Scan for the cell matching the given text and deliver its (x, y) coordinate at center. 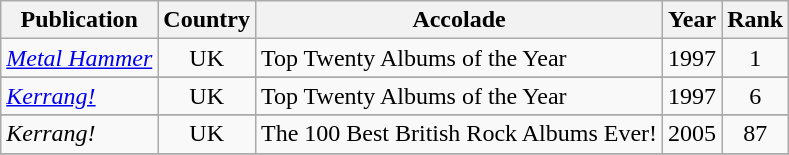
Accolade (460, 20)
Year (692, 20)
The 100 Best British Rock Albums Ever! (460, 134)
Rank (756, 20)
Metal Hammer (80, 58)
2005 (692, 134)
87 (756, 134)
1 (756, 58)
6 (756, 96)
Publication (80, 20)
Country (207, 20)
